Output the (X, Y) coordinate of the center of the cell containing the given text.  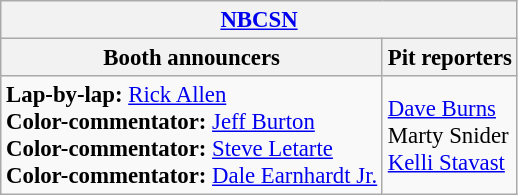
Booth announcers (192, 58)
Dave BurnsMarty SniderKelli Stavast (450, 136)
NBCSN (260, 20)
Lap-by-lap: Rick AllenColor-commentator: Jeff BurtonColor-commentator: Steve LetarteColor-commentator: Dale Earnhardt Jr. (192, 136)
Pit reporters (450, 58)
